From the cell containing the given text, extract its center point as [X, Y] coordinate. 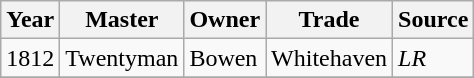
Trade [330, 20]
1812 [30, 58]
Source [434, 20]
Master [122, 20]
Year [30, 20]
Owner [225, 20]
Whitehaven [330, 58]
Bowen [225, 58]
LR [434, 58]
Twentyman [122, 58]
